Pinpoint the cell where the given text exists, returning its (X, Y) midpoint coordinate. 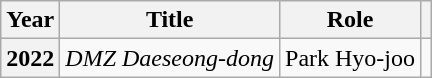
2022 (30, 58)
Park Hyo-joo (350, 58)
DMZ Daeseong-dong (170, 58)
Year (30, 20)
Title (170, 20)
Role (350, 20)
